Output the [X, Y] coordinate of the center of the cell containing the given text.  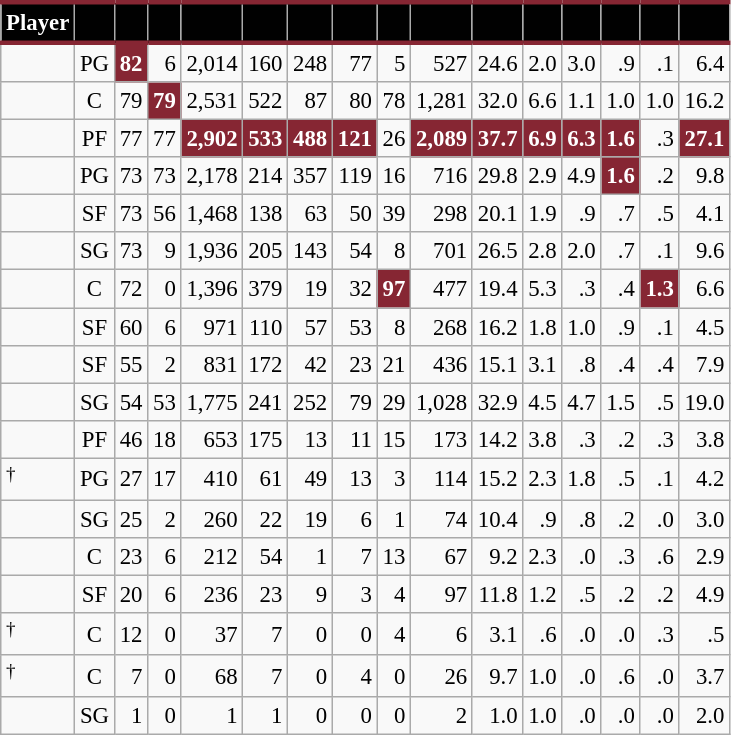
110 [266, 327]
15.1 [497, 364]
260 [212, 519]
49 [310, 479]
119 [354, 176]
2,531 [212, 101]
2,089 [442, 139]
212 [212, 557]
1.1 [582, 101]
2,178 [212, 176]
60 [130, 327]
522 [266, 101]
138 [266, 214]
29.8 [497, 176]
14.2 [497, 439]
11.8 [497, 594]
527 [442, 62]
6.9 [542, 139]
32.0 [497, 101]
50 [354, 214]
5 [394, 62]
298 [442, 214]
37.7 [497, 139]
175 [266, 439]
18 [164, 439]
5.3 [542, 289]
1,775 [212, 402]
268 [442, 327]
716 [442, 176]
78 [394, 101]
1,396 [212, 289]
57 [310, 327]
46 [130, 439]
55 [130, 364]
1,281 [442, 101]
68 [212, 676]
121 [354, 139]
17 [164, 479]
20.1 [497, 214]
3.7 [704, 676]
6.3 [582, 139]
1.9 [542, 214]
533 [266, 139]
4.2 [704, 479]
205 [266, 251]
24.6 [497, 62]
25 [130, 519]
74 [442, 519]
1,936 [212, 251]
214 [266, 176]
10.4 [497, 519]
410 [212, 479]
379 [266, 289]
1,028 [442, 402]
26.5 [497, 251]
67 [442, 557]
32.9 [497, 402]
20 [130, 594]
2,014 [212, 62]
Player [38, 22]
11 [354, 439]
82 [130, 62]
56 [164, 214]
172 [266, 364]
27 [130, 479]
42 [310, 364]
9.7 [497, 676]
701 [442, 251]
252 [310, 402]
831 [212, 364]
488 [310, 139]
39 [394, 214]
63 [310, 214]
72 [130, 289]
160 [266, 62]
143 [310, 251]
16 [394, 176]
80 [354, 101]
21 [394, 364]
22 [266, 519]
1.3 [660, 289]
32 [354, 289]
61 [266, 479]
477 [442, 289]
1.2 [542, 594]
9.6 [704, 251]
2,902 [212, 139]
236 [212, 594]
4.7 [582, 402]
19.4 [497, 289]
6.4 [704, 62]
27.1 [704, 139]
1.5 [620, 402]
241 [266, 402]
653 [212, 439]
7.9 [704, 364]
114 [442, 479]
15.2 [497, 479]
15 [394, 439]
37 [212, 634]
9.2 [497, 557]
173 [442, 439]
4.1 [704, 214]
29 [394, 402]
2.8 [542, 251]
436 [442, 364]
9.8 [704, 176]
971 [212, 327]
19.0 [704, 402]
248 [310, 62]
1,468 [212, 214]
87 [310, 101]
357 [310, 176]
12 [130, 634]
